Detect which cell encompasses the target text, then output its (x, y) center coordinate. 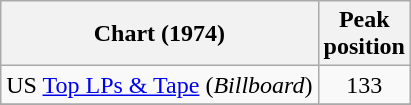
133 (364, 85)
Peakposition (364, 34)
US Top LPs & Tape (Billboard) (160, 85)
Chart (1974) (160, 34)
